Provide the [X, Y] coordinate of the cell's center where the given text is located.  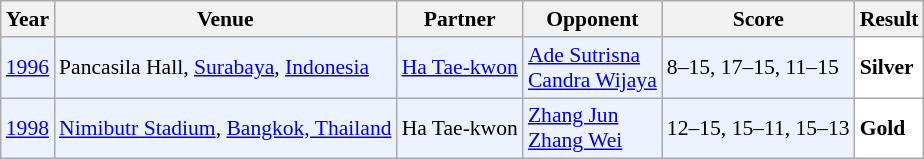
Score [758, 19]
Silver [890, 68]
Year [28, 19]
1996 [28, 68]
12–15, 15–11, 15–13 [758, 128]
Pancasila Hall, Surabaya, Indonesia [226, 68]
Result [890, 19]
Zhang Jun Zhang Wei [592, 128]
Venue [226, 19]
Opponent [592, 19]
Gold [890, 128]
Partner [460, 19]
1998 [28, 128]
Ade Sutrisna Candra Wijaya [592, 68]
8–15, 17–15, 11–15 [758, 68]
Nimibutr Stadium, Bangkok, Thailand [226, 128]
